Scan for the cell matching the given text and deliver its (X, Y) coordinate at center. 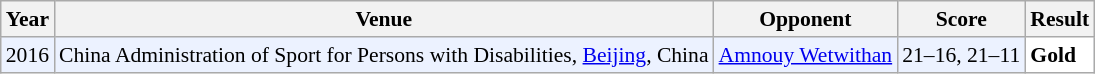
21–16, 21–11 (961, 55)
China Administration of Sport for Persons with Disabilities, Beijing, China (384, 55)
Opponent (806, 19)
Result (1060, 19)
Amnouy Wetwithan (806, 55)
2016 (28, 55)
Score (961, 19)
Venue (384, 19)
Year (28, 19)
Gold (1060, 55)
